Provide the [X, Y] coordinate of the cell's center where the given text is located.  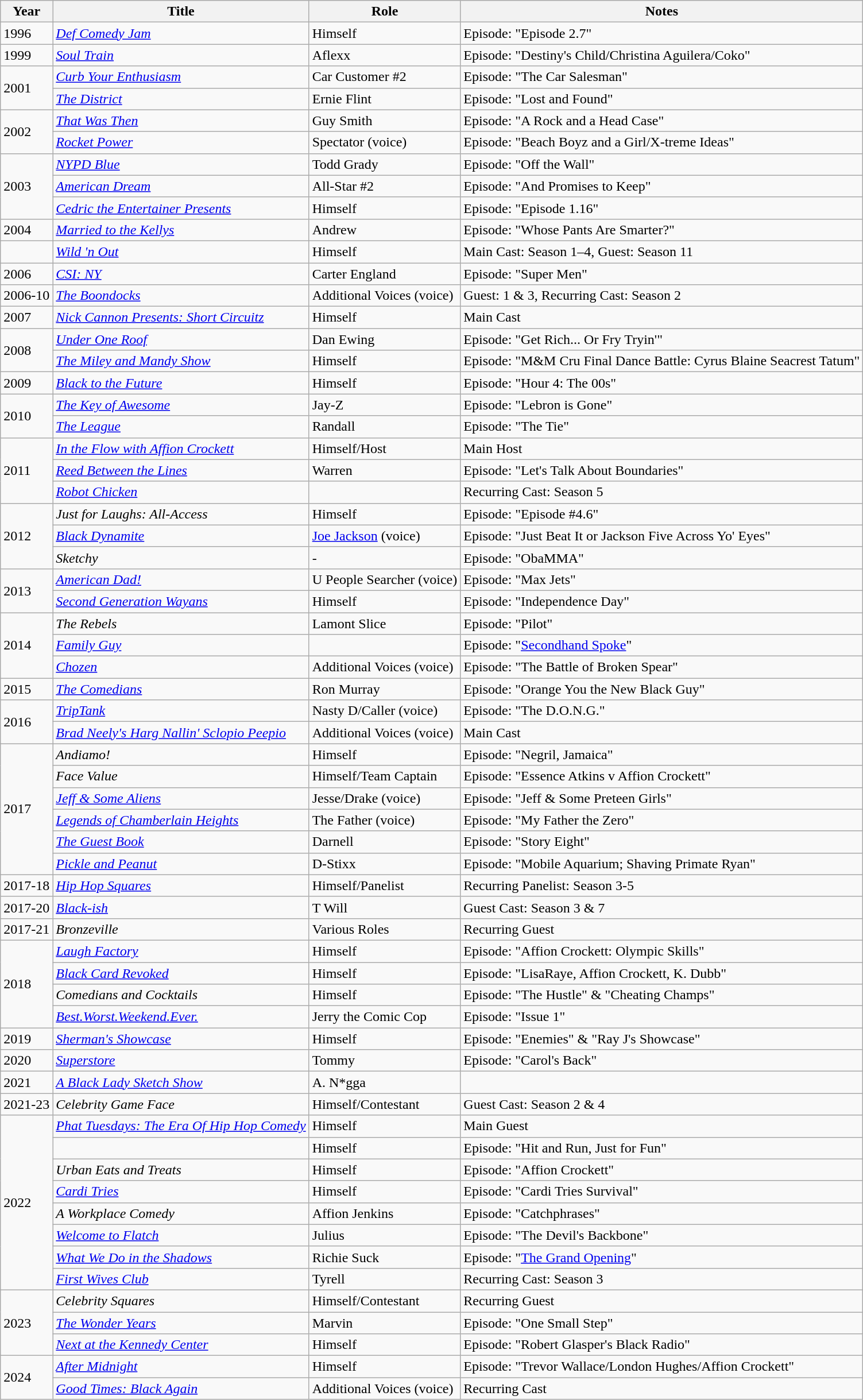
What We Do in the Shadows [181, 1257]
Black to the Future [181, 383]
2007 [26, 318]
Tyrell [385, 1279]
Andrew [385, 230]
Next at the Kennedy Center [181, 1345]
Episode: "And Promises to Keep" [661, 186]
Recurring Cast [661, 1389]
Episode: "Hit and Run, Just for Fun" [661, 1148]
2015 [26, 689]
Warren [385, 470]
Julius [385, 1235]
Guy Smith [385, 121]
Episode: "Carol's Back" [661, 1061]
The Wonder Years [181, 1322]
Episode: "Secondhand Spoke" [661, 645]
2016 [26, 722]
Episode: "Episode 2.7" [661, 33]
Episode: "My Father the Zero" [661, 820]
2003 [26, 186]
Episode: "The D.O.N.G." [661, 711]
U People Searcher (voice) [385, 579]
CSI: NY [181, 274]
Episode: "Max Jets" [661, 579]
TripTank [181, 711]
2017-21 [26, 929]
The Comedians [181, 689]
NYPD Blue [181, 164]
Episode: "Super Men" [661, 274]
Title [181, 11]
Episode: "Episode #4.6" [661, 514]
Black Dynamite [181, 536]
Episode: "Mobile Aquarium; Shaving Primate Ryan" [661, 864]
Episode: "Just Beat It or Jackson Five Across Yo' Eyes" [661, 536]
Episode: "Whose Pants Are Smarter?" [661, 230]
Episode: "Affion Crockett: Olympic Skills" [661, 951]
The Miley and Mandy Show [181, 361]
2009 [26, 383]
2004 [26, 230]
2020 [26, 1061]
Soul Train [181, 55]
Himself/Host [385, 448]
The Guest Book [181, 842]
Himself/Team Captain [385, 776]
Family Guy [181, 645]
2006-10 [26, 296]
Jay-Z [385, 405]
Pickle and Peanut [181, 864]
Episode: "A Rock and a Head Case" [661, 121]
2010 [26, 416]
Second Generation Wayans [181, 601]
Cardi Tries [181, 1192]
- [385, 558]
Episode: "Story Eight" [661, 842]
Himself/Panelist [385, 885]
Chozen [181, 667]
Various Roles [385, 929]
Episode: "The Battle of Broken Spear" [661, 667]
Reed Between the Lines [181, 470]
Episode: "Affion Crockett" [661, 1170]
Episode: "The Tie" [661, 427]
2006 [26, 274]
Episode: "Pilot" [661, 623]
2017 [26, 809]
Notes [661, 11]
Black Card Revoked [181, 973]
First Wives Club [181, 1279]
Lamont Slice [385, 623]
Episode: "Off the Wall" [661, 164]
Welcome to Flatch [181, 1235]
Andiamo! [181, 755]
Episode: "The Car Salesman" [661, 77]
Role [385, 11]
Bronzeville [181, 929]
Episode: "Independence Day" [661, 601]
2023 [26, 1322]
Carter England [385, 274]
The Father (voice) [385, 820]
Black-ish [181, 907]
Dan Ewing [385, 339]
Jerry the Comic Cop [385, 1017]
2013 [26, 590]
Under One Roof [181, 339]
Episode: "Trevor Wallace/London Hughes/Affion Crockett" [661, 1367]
2018 [26, 984]
Brad Neely's Harg Nallin' Sclopio Peepio [181, 733]
2021 [26, 1082]
Episode: "Episode 1.16" [661, 208]
A Workplace Comedy [181, 1213]
Superstore [181, 1061]
Episode: "The Hustle" & "Cheating Champs" [661, 995]
Def Comedy Jam [181, 33]
Sketchy [181, 558]
Episode: "ObaMMA" [661, 558]
Episode: "Issue 1" [661, 1017]
Affion Jenkins [385, 1213]
Episode: "Orange You the New Black Guy" [661, 689]
That Was Then [181, 121]
A Black Lady Sketch Show [181, 1082]
Episode: "Catchphrases" [661, 1213]
After Midnight [181, 1367]
T Will [385, 907]
The Key of Awesome [181, 405]
Main Host [661, 448]
Sherman's Showcase [181, 1039]
2001 [26, 88]
Best.Worst.Weekend.Ever. [181, 1017]
Urban Eats and Treats [181, 1170]
Phat Tuesdays: The Era Of Hip Hop Comedy [181, 1126]
Spectator (voice) [385, 142]
2019 [26, 1039]
Episode: "The Grand Opening" [661, 1257]
Episode: "Lebron is Gone" [661, 405]
American Dream [181, 186]
Episode: "Enemies" & "Ray J's Showcase" [661, 1039]
Year [26, 11]
Good Times: Black Again [181, 1389]
Face Value [181, 776]
2022 [26, 1202]
Robot Chicken [181, 492]
2014 [26, 645]
Todd Grady [385, 164]
Episode: "LisaRaye, Affion Crockett, K. Dubb" [661, 973]
Recurring Cast: Season 3 [661, 1279]
In the Flow with Affion Crockett [181, 448]
Randall [385, 427]
Aflexx [385, 55]
Jeff & Some Aliens [181, 798]
Main Cast: Season 1–4, Guest: Season 11 [661, 252]
Episode: "Destiny's Child/Christina Aguilera/Coko" [661, 55]
1996 [26, 33]
2017-18 [26, 885]
Episode: "Let's Talk About Boundaries" [661, 470]
Episode: "One Small Step" [661, 1322]
Episode: "Jeff & Some Preteen Girls" [661, 798]
2017-20 [26, 907]
2012 [26, 536]
Episode: "Lost and Found" [661, 99]
Episode: "Hour 4: The 00s" [661, 383]
Episode: "M&M Cru Final Dance Battle: Cyrus Blaine Seacrest Tatum" [661, 361]
All-Star #2 [385, 186]
Guest Cast: Season 2 & 4 [661, 1104]
Cedric the Entertainer Presents [181, 208]
1999 [26, 55]
Main Guest [661, 1126]
Episode: "The Devil's Backbone" [661, 1235]
D-Stixx [385, 864]
Ernie Flint [385, 99]
The League [181, 427]
2008 [26, 350]
Episode: "Essence Atkins v Affion Crockett" [661, 776]
Car Customer #2 [385, 77]
The Boondocks [181, 296]
Episode: "Get Rich... Or Fry Tryin'" [661, 339]
American Dad! [181, 579]
Just for Laughs: All-Access [181, 514]
Nasty D/Caller (voice) [385, 711]
Ron Murray [385, 689]
Nick Cannon Presents: Short Circuitz [181, 318]
Episode: "Robert Glasper's Black Radio" [661, 1345]
Rocket Power [181, 142]
Married to the Kellys [181, 230]
Jesse/Drake (voice) [385, 798]
Curb Your Enthusiasm [181, 77]
Episode: "Beach Boyz and a Girl/X-treme Ideas" [661, 142]
Celebrity Game Face [181, 1104]
2002 [26, 132]
Guest: 1 & 3, Recurring Cast: Season 2 [661, 296]
The Rebels [181, 623]
Tommy [385, 1061]
Darnell [385, 842]
Episode: "Negril, Jamaica" [661, 755]
2011 [26, 470]
Joe Jackson (voice) [385, 536]
2024 [26, 1378]
The District [181, 99]
Laugh Factory [181, 951]
Richie Suck [385, 1257]
Hip Hop Squares [181, 885]
Guest Cast: Season 3 & 7 [661, 907]
Legends of Chamberlain Heights [181, 820]
Episode: "Cardi Tries Survival" [661, 1192]
Marvin [385, 1322]
2021-23 [26, 1104]
Wild 'n Out [181, 252]
A. N*gga [385, 1082]
Recurring Cast: Season 5 [661, 492]
Celebrity Squares [181, 1301]
Comedians and Cocktails [181, 995]
Recurring Panelist: Season 3-5 [661, 885]
